For the text-containing cell, return its midpoint in [X, Y] coordinate format. 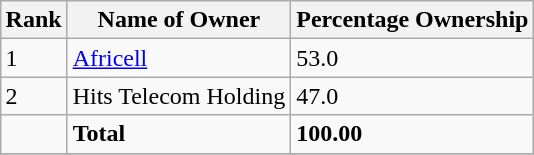
Rank [34, 20]
Percentage Ownership [412, 20]
53.0 [412, 58]
2 [34, 96]
100.00 [412, 134]
1 [34, 58]
47.0 [412, 96]
Africell [179, 58]
Hits Telecom Holding [179, 96]
Total [179, 134]
Name of Owner [179, 20]
